Provide the [X, Y] coordinate of the cell's center where the given text is located.  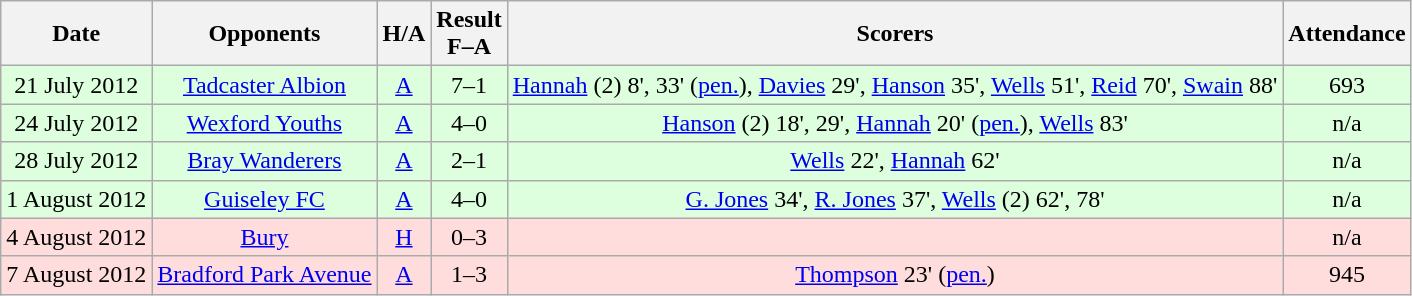
Bray Wanderers [264, 161]
1–3 [469, 275]
H/A [404, 34]
Scorers [895, 34]
7 August 2012 [76, 275]
Tadcaster Albion [264, 85]
28 July 2012 [76, 161]
Guiseley FC [264, 199]
945 [1347, 275]
Hannah (2) 8', 33' (pen.), Davies 29', Hanson 35', Wells 51', Reid 70', Swain 88' [895, 85]
21 July 2012 [76, 85]
Date [76, 34]
0–3 [469, 237]
Wexford Youths [264, 123]
2–1 [469, 161]
Hanson (2) 18', 29', Hannah 20' (pen.), Wells 83' [895, 123]
Thompson 23' (pen.) [895, 275]
Bury [264, 237]
1 August 2012 [76, 199]
4 August 2012 [76, 237]
Bradford Park Avenue [264, 275]
H [404, 237]
693 [1347, 85]
7–1 [469, 85]
G. Jones 34', R. Jones 37', Wells (2) 62', 78' [895, 199]
ResultF–A [469, 34]
Wells 22', Hannah 62' [895, 161]
24 July 2012 [76, 123]
Attendance [1347, 34]
Opponents [264, 34]
